Capture the cell that displays the provided text and extract its [x, y] central coordinate. 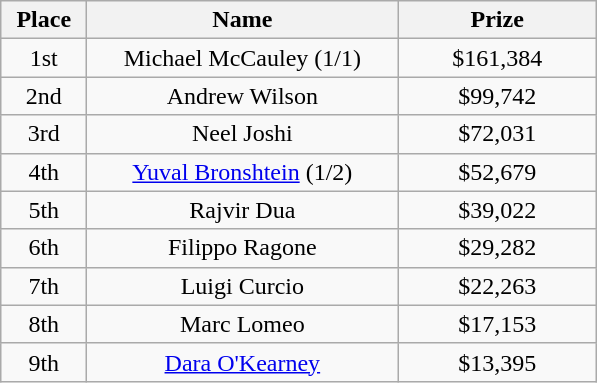
5th [44, 210]
$161,384 [498, 58]
Neel Joshi [242, 134]
1st [44, 58]
Rajvir Dua [242, 210]
$52,679 [498, 172]
Name [242, 20]
$39,022 [498, 210]
Marc Lomeo [242, 324]
Prize [498, 20]
Dara O'Kearney [242, 362]
Luigi Curcio [242, 286]
6th [44, 248]
7th [44, 286]
Andrew Wilson [242, 96]
$99,742 [498, 96]
Filippo Ragone [242, 248]
4th [44, 172]
$72,031 [498, 134]
$17,153 [498, 324]
9th [44, 362]
$13,395 [498, 362]
Michael McCauley (1/1) [242, 58]
Yuval Bronshtein (1/2) [242, 172]
$29,282 [498, 248]
Place [44, 20]
$22,263 [498, 286]
2nd [44, 96]
8th [44, 324]
3rd [44, 134]
